Search for the cell housing the specified text and yield its [X, Y] center coordinate. 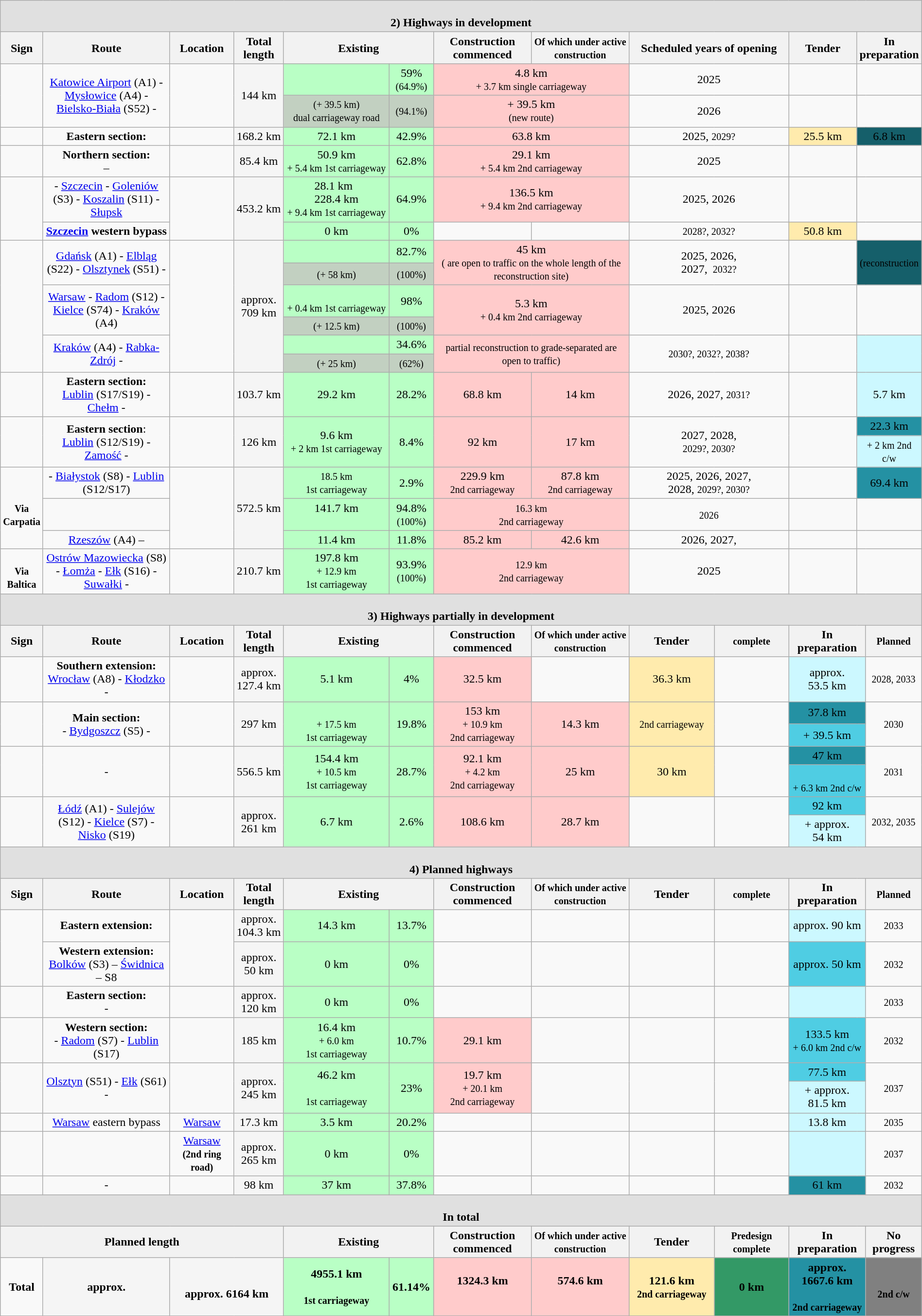
168.2 km [259, 136]
Ostrów Mazowiecka (S8) - Łomża - Ełk (S16) - Suwałki - [106, 571]
Via Carpatia [22, 508]
+ 6.3 km 2nd c/w [827, 781]
2028, 2033 [894, 679]
36.3 km [672, 679]
34.6% [411, 344]
82.7% [411, 251]
Gdańsk (A1) - Elbląg (S22) - Olsztynek (S51) - [106, 263]
+ 2 km 2nd c/w [889, 451]
+ 39.5 km(new route) [531, 111]
126 km [259, 442]
2) Highways in development [461, 17]
92.1 km+ 4.2 km2nd carriageway [482, 771]
6.7 km [337, 822]
12.9 km2nd carriageway [531, 571]
28.7 km [581, 822]
Eastern section: - [106, 1002]
2nd c/w [894, 1286]
141.7 km [337, 514]
144 km [259, 95]
47 km [827, 755]
Total [22, 1286]
28.7% [411, 771]
Planned length [142, 1242]
4.8 km+ 3.7 km single carriageway [531, 80]
59%(64.9%) [411, 80]
(reconstruction [889, 263]
29.2 km [337, 395]
2.9% [411, 483]
4955.1 km1st carriageway [337, 1286]
approx. 53.5 km [827, 679]
2030?, 2032?, 2038? [709, 353]
Warsaw [202, 1122]
64.9% [411, 199]
No progress [894, 1242]
29.1 km [482, 1040]
approx. [106, 1286]
2026, 2027, [709, 540]
Kraków (A4) - Rabka-Zdrój - [106, 353]
+ approx. 54 km [827, 830]
Northern section: – [106, 161]
574.6 km [581, 1286]
2025, 2026,2027, 2032? [709, 263]
63.8 km [531, 136]
2035 [894, 1122]
210.7 km [259, 571]
3.5 km [337, 1122]
68.8 km [482, 395]
229.9 km 2nd carriageway [482, 483]
45 km( are open to traffic on the whole length of the reconstruction site) [531, 263]
42.6 km [581, 540]
In total [461, 1211]
28.1 km 228.4 km+ 9.4 km 1st carriageway [337, 199]
572.5 km [259, 508]
11.8% [411, 540]
Olsztyn (S51) - Ełk (S61) - [106, 1088]
3) Highways partially in development [461, 610]
32.5 km [482, 679]
37.8% [411, 1185]
16.4 km+ 6.0 km1st carriageway [337, 1040]
Southern extension:Wrocław (A8) - Kłodzko - [106, 679]
Scheduled years of opening [709, 48]
Via Baltica [22, 571]
108.6 km [482, 822]
Eastern section:Lublin (S12/S19) - Zamość - [106, 442]
121.6 km 2nd carriageway [672, 1286]
25.5 km [823, 136]
77.5 km [827, 1072]
14 km [581, 395]
18.5 km1st carriageway [337, 483]
42.9% [411, 136]
94.8%(100%) [411, 514]
98 km [259, 1185]
37.8 km [827, 713]
2027, 2028,2029?, 2030? [709, 442]
6.8 km [889, 136]
136.5 km+ 9.4 km 2nd carriageway [531, 199]
2.6% [411, 822]
2025, 2026, 2027,2028, 2029?, 2030? [709, 483]
approx.1667.6 km2nd carriageway [827, 1286]
2025, 2029? [709, 136]
approx. 709 km [259, 306]
Rzeszów (A4) – [106, 540]
5.7 km [889, 395]
approx. 261 km [259, 822]
2030 [894, 724]
approx. 245 km [259, 1088]
Main section: - Bydgoszcz (S5) - [106, 724]
13.8 km [827, 1122]
297 km [259, 724]
2031 [894, 771]
10.7% [411, 1040]
197.8 km+ 12.9 km 1st carriageway [337, 571]
2026, 2027, 2031? [709, 395]
Szczecin western bypass [106, 231]
29.1 km+ 5.4 km 2nd carriageway [531, 161]
2032, 2035 [894, 822]
9.6 km+ 2 km 1st carriageway [337, 442]
5.1 km [337, 679]
2nd carriageway [672, 724]
4) Planned highways [461, 862]
17.3 km [259, 1122]
2028?, 2032? [709, 231]
23% [411, 1088]
(+ 25 km) [337, 363]
Western extension:Bolków (S3) – Świdnica – S8 [106, 964]
17 km [581, 442]
154.4 km+ 10.5 km1st carriageway [337, 771]
11.4 km [337, 540]
Warsaw(2nd ring road) [202, 1154]
69.4 km [889, 483]
13.7% [411, 926]
72.1 km [337, 136]
(+ 39.5 km)dual carriageway road [337, 111]
Eastern extension: [106, 926]
Predesign complete [752, 1242]
87.8 km 2nd carriageway [581, 483]
98% [411, 300]
19.8% [411, 724]
85.2 km [482, 540]
(+ 12.5 km) [337, 326]
Łódź (A1) - Sulejów (S12) - Kielce (S7) - Nisko (S19) [106, 822]
103.7 km [259, 395]
5.3 km+ 0.4 km 2nd carriageway [531, 310]
22.3 km [889, 426]
453.2 km [259, 209]
(+ 58 km) [337, 274]
133.5 km+ 6.0 km 2nd c/w [827, 1040]
Western section: - Radom (S7) - Lublin (S17) [106, 1040]
- Szczecin - Goleniów (S3) - Koszalin (S11) - Słupsk [106, 199]
- Białystok (S8) - Lublin (S12/S17) [106, 483]
25 km [581, 771]
approx. 104.3 km [259, 926]
37 km [337, 1185]
+ approx. 81.5 km [827, 1097]
Warsaw eastern bypass [106, 1122]
61.14% [411, 1286]
Eastern section: [106, 136]
4% [411, 679]
30 km [672, 771]
partial reconstruction to grade-separated are open to traffic) [531, 353]
50.8 km [823, 231]
approx. 6164 km [227, 1286]
93.9%(100%) [411, 571]
85.4 km [259, 161]
+ 39.5 km [827, 735]
61 km [827, 1185]
62.8% [411, 161]
Eastern section:Lublin (S17/S19) - Chełm - [106, 395]
Katowice Airport (A1) - Mysłowice (A4) - Bielsko-Biała (S52) - [106, 95]
approx. 265 km [259, 1154]
+ 17.5 km1st carriageway [337, 724]
50.9 km+ 5.4 km 1st carriageway [337, 161]
8.4% [411, 442]
16.3 km2nd carriageway [531, 514]
20.2% [411, 1122]
28.2% [411, 395]
+ 0.4 km 1st carriageway [337, 300]
1324.3 km [482, 1286]
19.7 km+ 20.1 km 2nd carriageway [482, 1088]
(62%) [411, 363]
153 km+ 10.9 km 2nd carriageway [482, 724]
556.5 km [259, 771]
(94.1%) [411, 111]
approx. 90 km [827, 926]
approx. 120 km [259, 1002]
46.2 km1st carriageway [337, 1088]
approx. 127.4 km [259, 679]
Warsaw - Radom (S12) - Kielce (S74) - Kraków (A4) [106, 310]
185 km [259, 1040]
